Identify which cell holds the provided text, then report its (x, y) central coordinate. 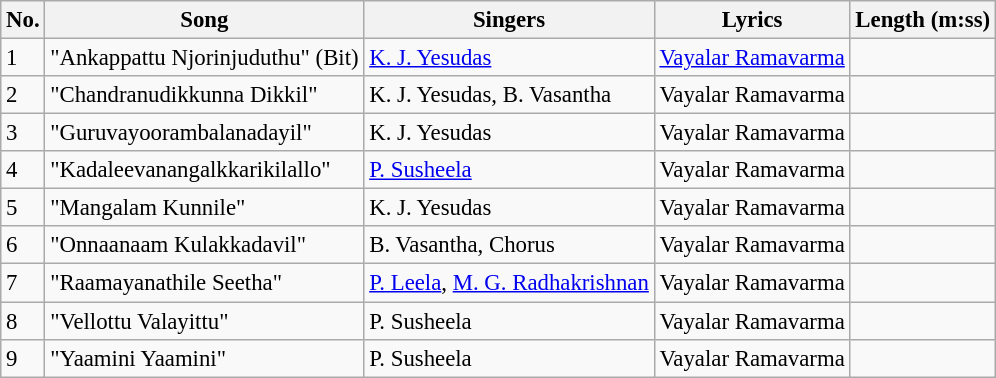
K. J. Yesudas, B. Vasantha (509, 95)
"Onnaanaam Kulakkadavil" (204, 245)
P. Leela, M. G. Radhakrishnan (509, 283)
Song (204, 20)
No. (23, 20)
1 (23, 58)
8 (23, 321)
B. Vasantha, Chorus (509, 245)
4 (23, 170)
Singers (509, 20)
2 (23, 95)
6 (23, 245)
9 (23, 358)
"Guruvayoorambalanadayil" (204, 133)
"Kadaleevanangalkkarikilallo" (204, 170)
"Yaamini Yaamini" (204, 358)
"Chandranudikkunna Dikkil" (204, 95)
"Vellottu Valayittu" (204, 321)
"Mangalam Kunnile" (204, 208)
"Raamayanathile Seetha" (204, 283)
3 (23, 133)
"Ankappattu Njorinjuduthu" (Bit) (204, 58)
Lyrics (752, 20)
7 (23, 283)
Length (m:ss) (922, 20)
5 (23, 208)
